Return [X, Y] of the center of cell containing provided text 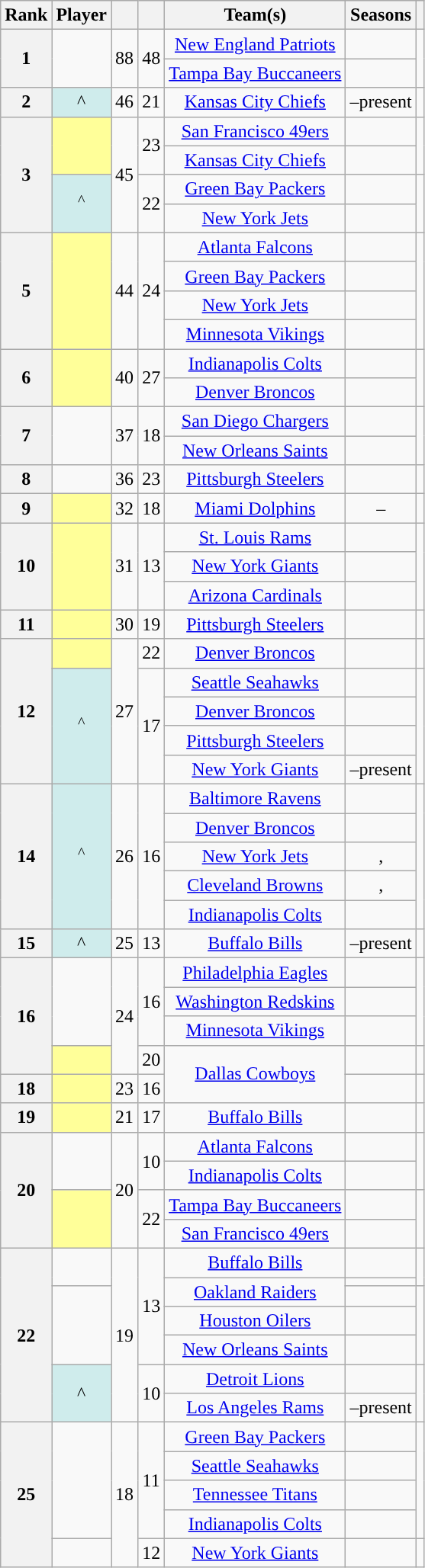
9 [26, 508]
St. Louis Rams [255, 537]
6 [26, 378]
Arizona Cardinals [255, 595]
Team(s) [255, 15]
14 [26, 856]
Detroit Lions [255, 1379]
46 [125, 102]
Miami Dolphins [255, 508]
Tennessee Titans [255, 1495]
New England Patriots [255, 44]
Seasons [381, 15]
40 [125, 378]
Los Angeles Rams [255, 1408]
Washington Redskins [255, 1002]
7 [26, 436]
Rank [26, 15]
30 [125, 624]
Cleveland Browns [255, 886]
Player [82, 15]
45 [125, 175]
2 [26, 102]
37 [125, 436]
8 [26, 479]
1 [26, 59]
31 [125, 566]
Dallas Cowboys [255, 1074]
15 [26, 944]
26 [125, 856]
Oakland Raiders [255, 1292]
Philadelphia Eagles [255, 973]
– [381, 508]
44 [125, 290]
36 [125, 479]
3 [26, 175]
5 [26, 290]
32 [125, 508]
Houston Oilers [255, 1321]
San Diego Chargers [255, 422]
88 [125, 59]
Baltimore Ravens [255, 798]
48 [151, 59]
